Determine the [x, y] coordinate at the center of the cell enclosing the given text.  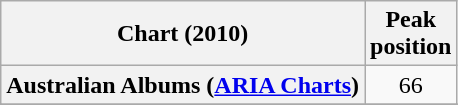
Australian Albums (ARIA Charts) [183, 85]
66 [411, 85]
Peakposition [411, 34]
Chart (2010) [183, 34]
